For the text-containing cell, return its midpoint in (X, Y) coordinate format. 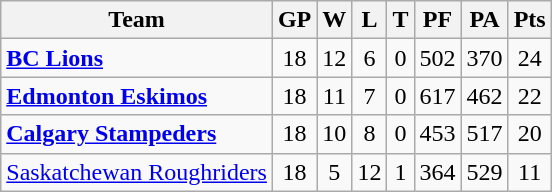
PF (438, 20)
W (334, 20)
Saskatchewan Roughriders (137, 172)
Team (137, 20)
617 (438, 96)
Edmonton Eskimos (137, 96)
5 (334, 172)
8 (370, 134)
6 (370, 58)
517 (484, 134)
10 (334, 134)
24 (530, 58)
370 (484, 58)
GP (294, 20)
20 (530, 134)
Pts (530, 20)
T (400, 20)
529 (484, 172)
7 (370, 96)
L (370, 20)
453 (438, 134)
1 (400, 172)
502 (438, 58)
364 (438, 172)
22 (530, 96)
PA (484, 20)
Calgary Stampeders (137, 134)
462 (484, 96)
BC Lions (137, 58)
